Pinpoint the cell where the given text exists, returning its [x, y] midpoint coordinate. 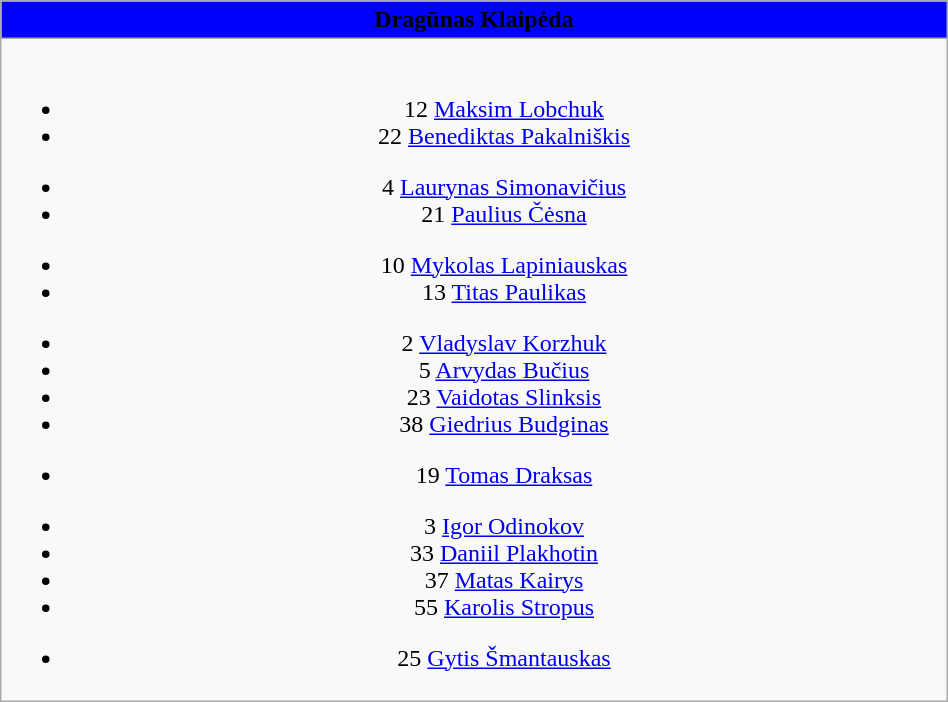
Dragūnas Klaipėda [474, 20]
